Return the (x, y) coordinate for the center point of the cell that contains the specified text.  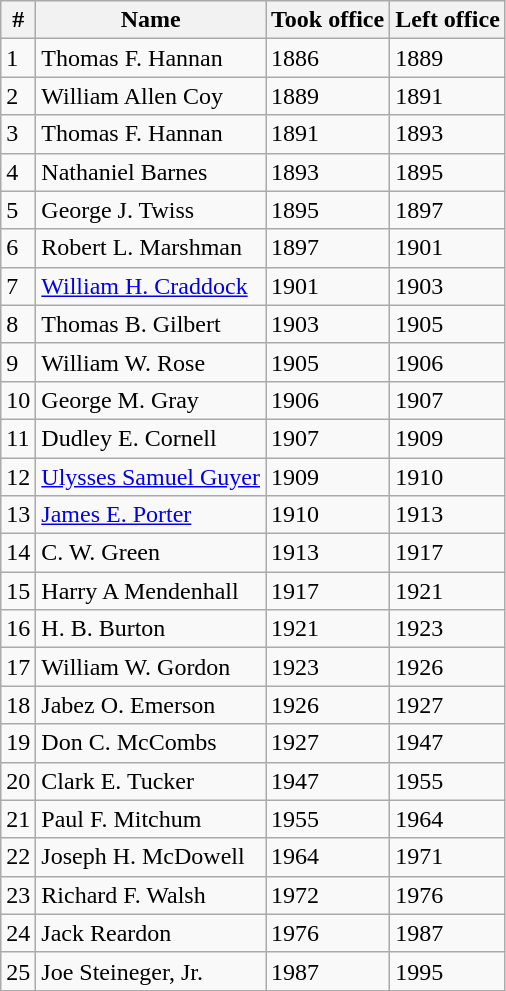
5 (18, 210)
Paul F. Mitchum (151, 819)
C. W. Green (151, 553)
9 (18, 362)
H. B. Burton (151, 629)
8 (18, 324)
William W. Rose (151, 362)
1972 (328, 895)
6 (18, 248)
Thomas B. Gilbert (151, 324)
15 (18, 591)
William Allen Coy (151, 96)
1971 (448, 857)
4 (18, 172)
20 (18, 781)
Jabez O. Emerson (151, 705)
7 (18, 286)
24 (18, 933)
Harry A Mendenhall (151, 591)
Joseph H. McDowell (151, 857)
3 (18, 134)
Ulysses Samuel Guyer (151, 477)
Richard F. Walsh (151, 895)
George M. Gray (151, 400)
12 (18, 477)
James E. Porter (151, 515)
16 (18, 629)
14 (18, 553)
Name (151, 20)
Dudley E. Cornell (151, 438)
10 (18, 400)
Took office (328, 20)
William W. Gordon (151, 667)
19 (18, 743)
1995 (448, 971)
2 (18, 96)
23 (18, 895)
Clark E. Tucker (151, 781)
# (18, 20)
Robert L. Marshman (151, 248)
18 (18, 705)
1886 (328, 58)
Left office (448, 20)
13 (18, 515)
William H. Craddock (151, 286)
Jack Reardon (151, 933)
11 (18, 438)
Nathaniel Barnes (151, 172)
25 (18, 971)
Joe Steineger, Jr. (151, 971)
Don C. McCombs (151, 743)
George J. Twiss (151, 210)
22 (18, 857)
1 (18, 58)
21 (18, 819)
17 (18, 667)
